Determine the [x, y] coordinate at the center of the cell enclosing the given text.  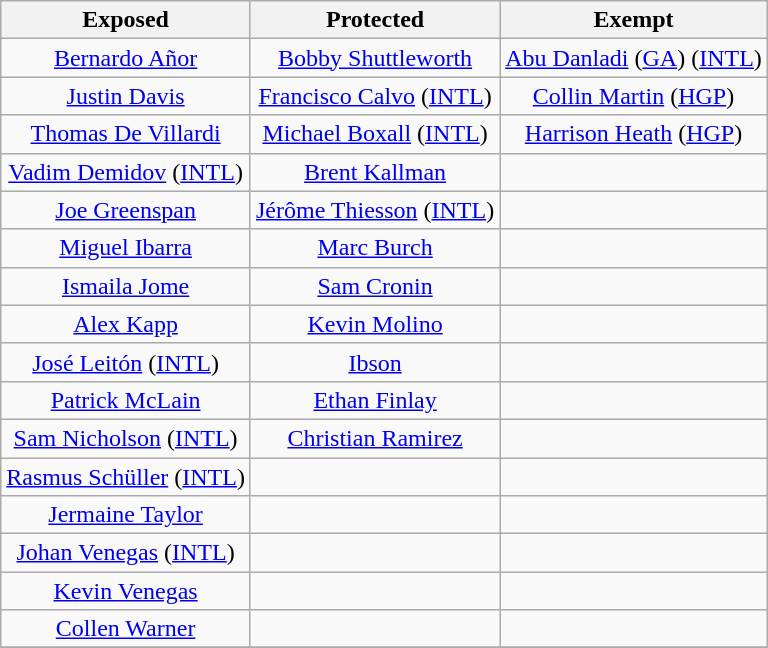
Collen Warner [126, 629]
Exempt [634, 20]
Collin Martin (HGP) [634, 96]
Jérôme Thiesson (INTL) [374, 210]
Thomas De Villardi [126, 134]
Joe Greenspan [126, 210]
Johan Venegas (INTL) [126, 553]
Sam Cronin [374, 286]
Vadim Demidov (INTL) [126, 172]
Patrick McLain [126, 400]
Kevin Venegas [126, 591]
Miguel Ibarra [126, 248]
Ibson [374, 362]
Sam Nicholson (INTL) [126, 438]
Bobby Shuttleworth [374, 58]
Francisco Calvo (INTL) [374, 96]
Jermaine Taylor [126, 515]
Marc Burch [374, 248]
José Leitón (INTL) [126, 362]
Kevin Molino [374, 324]
Ismaila Jome [126, 286]
Harrison Heath (HGP) [634, 134]
Alex Kapp [126, 324]
Exposed [126, 20]
Christian Ramirez [374, 438]
Justin Davis [126, 96]
Rasmus Schüller (INTL) [126, 477]
Michael Boxall (INTL) [374, 134]
Brent Kallman [374, 172]
Ethan Finlay [374, 400]
Abu Danladi (GA) (INTL) [634, 58]
Bernardo Añor [126, 58]
Protected [374, 20]
